Identify which cell holds the provided text, then report its [X, Y] central coordinate. 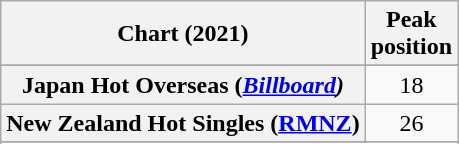
18 [411, 85]
New Zealand Hot Singles (RMNZ) [183, 123]
26 [411, 123]
Japan Hot Overseas (Billboard) [183, 85]
Peakposition [411, 34]
Chart (2021) [183, 34]
